From the cell containing the given text, extract its center point as [X, Y] coordinate. 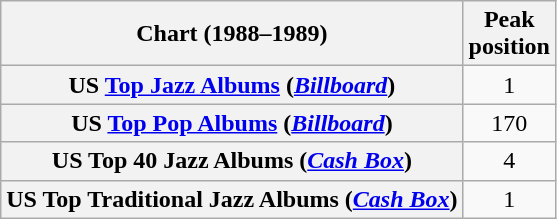
170 [509, 123]
Peakposition [509, 34]
US Top Traditional Jazz Albums (Cash Box) [232, 199]
US Top Pop Albums (Billboard) [232, 123]
US Top Jazz Albums (Billboard) [232, 85]
4 [509, 161]
US Top 40 Jazz Albums (Cash Box) [232, 161]
Chart (1988–1989) [232, 34]
